Detect which cell encompasses the target text, then output its [X, Y] center coordinate. 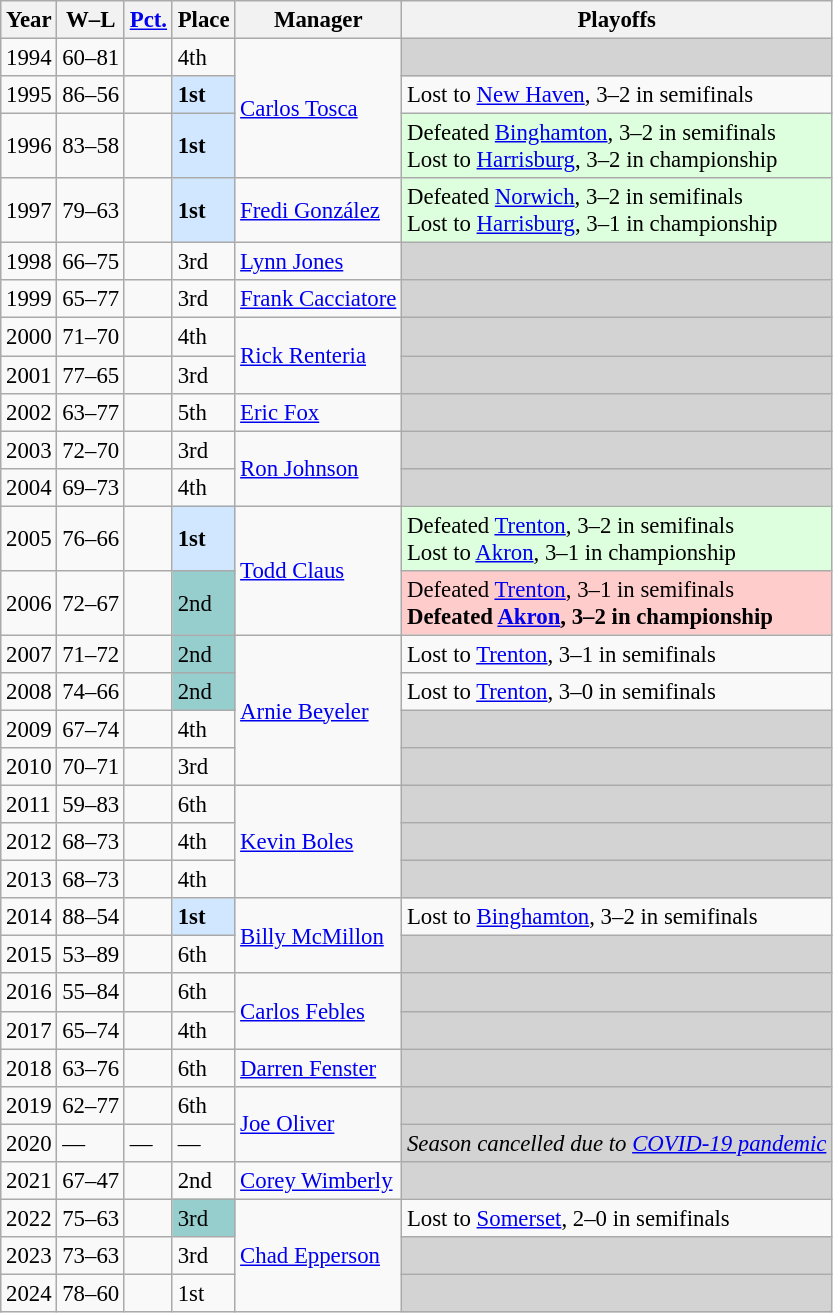
Joe Oliver [318, 1124]
66–75 [91, 262]
Place [203, 20]
74–66 [91, 692]
Rick Renteria [318, 356]
W–L [91, 20]
72–70 [91, 450]
2005 [29, 538]
2017 [29, 1030]
Ron Johnson [318, 468]
2006 [29, 604]
2018 [29, 1068]
Lost to New Haven, 3–2 in semifinals [617, 95]
Carlos Tosca [318, 109]
1995 [29, 95]
70–71 [91, 767]
67–74 [91, 729]
79–63 [91, 210]
55–84 [91, 993]
2002 [29, 412]
2016 [29, 993]
Darren Fenster [318, 1068]
2020 [29, 1143]
1998 [29, 262]
5th [203, 412]
69–73 [91, 487]
72–67 [91, 604]
Defeated Binghamton, 3–2 in semifinalsLost to Harrisburg, 3–2 in championship [617, 146]
2022 [29, 1218]
Kevin Boles [318, 842]
2004 [29, 487]
60–81 [91, 58]
78–60 [91, 1293]
2012 [29, 842]
1994 [29, 58]
Playoffs [617, 20]
2024 [29, 1293]
Arnie Beyeler [318, 710]
Season cancelled due to COVID-19 pandemic [617, 1143]
1999 [29, 299]
Manager [318, 20]
2019 [29, 1105]
71–72 [91, 654]
1996 [29, 146]
83–58 [91, 146]
71–70 [91, 337]
Defeated Trenton, 3–1 in semifinalsDefeated Akron, 3–2 in championship [617, 604]
2003 [29, 450]
1997 [29, 210]
Todd Claus [318, 570]
76–66 [91, 538]
2008 [29, 692]
Lost to Binghamton, 3–2 in semifinals [617, 917]
2021 [29, 1181]
2001 [29, 375]
Corey Wimberly [318, 1181]
Lost to Trenton, 3–0 in semifinals [617, 692]
Defeated Norwich, 3–2 in semifinalsLost to Harrisburg, 3–1 in championship [617, 210]
Chad Epperson [318, 1256]
Lynn Jones [318, 262]
62–77 [91, 1105]
67–47 [91, 1181]
2023 [29, 1256]
Fredi González [318, 210]
Lost to Trenton, 3–1 in semifinals [617, 654]
63–76 [91, 1068]
2015 [29, 955]
Defeated Trenton, 3–2 in semifinalsLost to Akron, 3–1 in championship [617, 538]
63–77 [91, 412]
Lost to Somerset, 2–0 in semifinals [617, 1218]
Carlos Febles [318, 1012]
88–54 [91, 917]
2009 [29, 729]
75–63 [91, 1218]
2000 [29, 337]
77–65 [91, 375]
Billy McMillon [318, 936]
2013 [29, 880]
2011 [29, 805]
65–77 [91, 299]
65–74 [91, 1030]
2007 [29, 654]
Eric Fox [318, 412]
Year [29, 20]
86–56 [91, 95]
53–89 [91, 955]
2010 [29, 767]
2014 [29, 917]
73–63 [91, 1256]
Pct. [148, 20]
Frank Cacciatore [318, 299]
59–83 [91, 805]
